Return (x, y) of the center of cell containing provided text 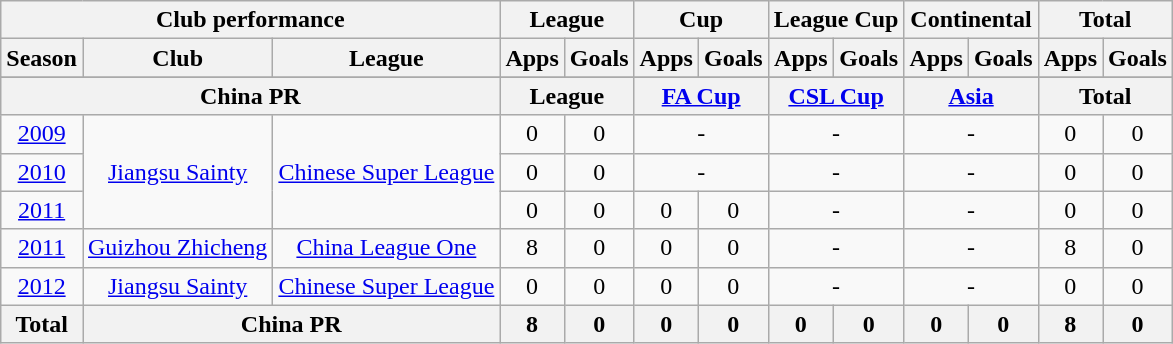
Club performance (250, 20)
Cup (701, 20)
Season (42, 58)
Club (177, 58)
Continental (971, 20)
2009 (42, 134)
FA Cup (701, 96)
League Cup (836, 20)
CSL Cup (836, 96)
China League One (386, 248)
2010 (42, 172)
Guizhou Zhicheng (177, 248)
Asia (971, 96)
2012 (42, 286)
